Extract the (X, Y) coordinate from the center of the cell holding the provided text.  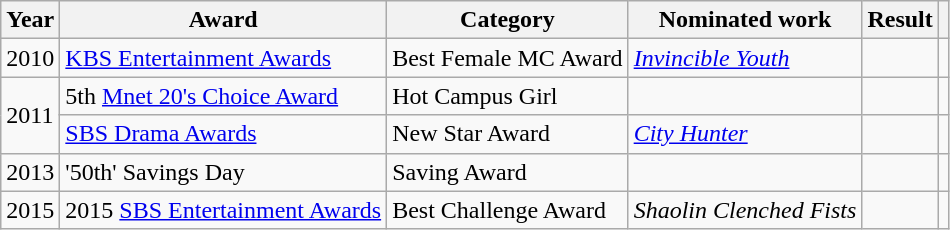
City Hunter (745, 134)
Award (224, 20)
Category (508, 20)
Year (30, 20)
SBS Drama Awards (224, 134)
Invincible Youth (745, 58)
'50th' Savings Day (224, 172)
New Star Award (508, 134)
Result (900, 20)
Saving Award (508, 172)
5th Mnet 20's Choice Award (224, 96)
Best Female MC Award (508, 58)
2015 SBS Entertainment Awards (224, 210)
2013 (30, 172)
KBS Entertainment Awards (224, 58)
2011 (30, 115)
Shaolin Clenched Fists (745, 210)
Hot Campus Girl (508, 96)
Nominated work (745, 20)
2015 (30, 210)
Best Challenge Award (508, 210)
2010 (30, 58)
